Pinpoint the cell where the given text exists, returning its [x, y] midpoint coordinate. 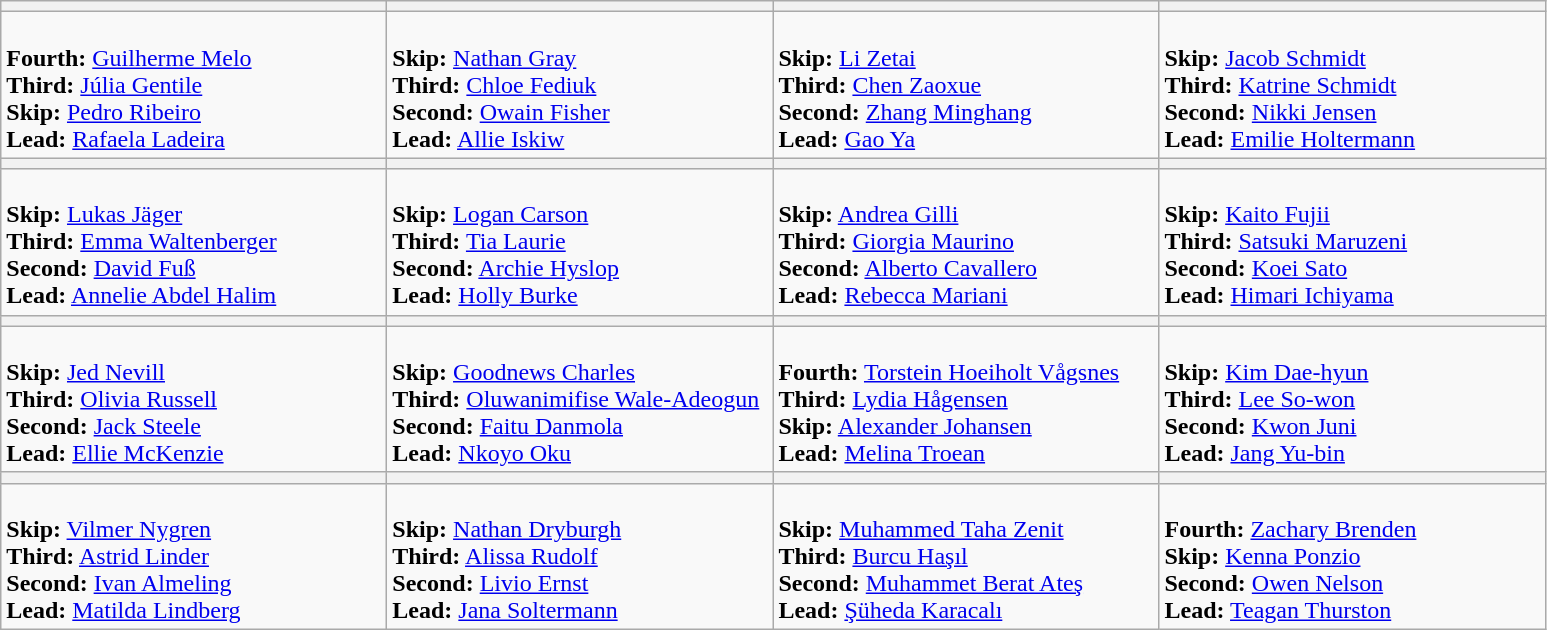
Skip: Nathan Gray Third: Chloe Fediuk Second: Owain Fisher Lead: Allie Iskiw [580, 85]
Skip: Vilmer Nygren Third: Astrid Linder Second: Ivan Almeling Lead: Matilda Lindberg [194, 556]
Skip: Goodnews Charles Third: Oluwanimifise Wale-Adeogun Second: Faitu Danmola Lead: Nkoyo Oku [580, 399]
Skip: Logan Carson Third: Tia Laurie Second: Archie Hyslop Lead: Holly Burke [580, 242]
Skip: Muhammed Taha Zenit Third: Burcu Haşıl Second: Muhammet Berat Ateş Lead: Şüheda Karacalı [966, 556]
Skip: Andrea Gilli Third: Giorgia Maurino Second: Alberto Cavallero Lead: Rebecca Mariani [966, 242]
Skip: Jed Nevill Third: Olivia Russell Second: Jack Steele Lead: Ellie McKenzie [194, 399]
Skip: Jacob Schmidt Third: Katrine Schmidt Second: Nikki Jensen Lead: Emilie Holtermann [1352, 85]
Skip: Lukas Jäger Third: Emma Waltenberger Second: David Fuß Lead: Annelie Abdel Halim [194, 242]
Fourth: Zachary Brenden Skip: Kenna Ponzio Second: Owen Nelson Lead: Teagan Thurston [1352, 556]
Skip: Kaito Fujii Third: Satsuki Maruzeni Second: Koei Sato Lead: Himari Ichiyama [1352, 242]
Fourth: Torstein Hoeiholt Vågsnes Third: Lydia Hågensen Skip: Alexander Johansen Lead: Melina Troean [966, 399]
Skip: Li Zetai Third: Chen Zaoxue Second: Zhang Minghang Lead: Gao Ya [966, 85]
Fourth: Guilherme Melo Third: Júlia Gentile Skip: Pedro Ribeiro Lead: Rafaela Ladeira [194, 85]
Skip: Kim Dae-hyun Third: Lee So-won Second: Kwon Juni Lead: Jang Yu-bin [1352, 399]
Skip: Nathan Dryburgh Third: Alissa Rudolf Second: Livio Ernst Lead: Jana Soltermann [580, 556]
